Return the (x, y) coordinate for the center point of the cell that contains the specified text.  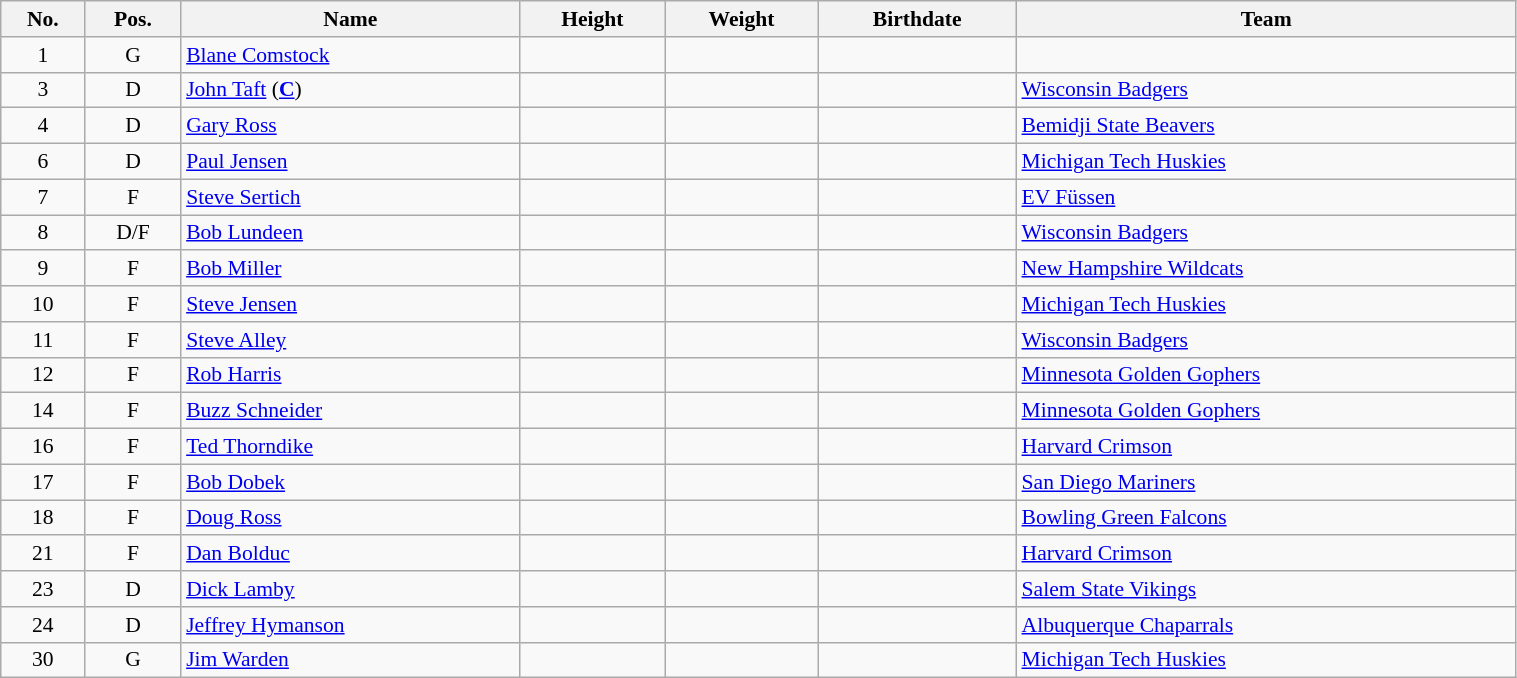
12 (43, 375)
7 (43, 197)
Jim Warden (350, 660)
Weight (742, 19)
Bob Lundeen (350, 233)
Dick Lamby (350, 589)
Pos. (133, 19)
Jeffrey Hymanson (350, 625)
Blane Comstock (350, 55)
Bob Dobek (350, 482)
Bob Miller (350, 269)
18 (43, 518)
EV Füssen (1266, 197)
Steve Jensen (350, 304)
3 (43, 90)
10 (43, 304)
Birthdate (918, 19)
New Hampshire Wildcats (1266, 269)
Paul Jensen (350, 162)
Name (350, 19)
Albuquerque Chaparrals (1266, 625)
San Diego Mariners (1266, 482)
Ted Thorndike (350, 447)
30 (43, 660)
No. (43, 19)
17 (43, 482)
24 (43, 625)
23 (43, 589)
John Taft (C) (350, 90)
21 (43, 554)
4 (43, 126)
D/F (133, 233)
Height (593, 19)
9 (43, 269)
1 (43, 55)
Buzz Schneider (350, 411)
6 (43, 162)
Salem State Vikings (1266, 589)
Doug Ross (350, 518)
Steve Sertich (350, 197)
Gary Ross (350, 126)
Team (1266, 19)
Steve Alley (350, 340)
Bemidji State Beavers (1266, 126)
16 (43, 447)
8 (43, 233)
11 (43, 340)
Bowling Green Falcons (1266, 518)
14 (43, 411)
Rob Harris (350, 375)
Dan Bolduc (350, 554)
